Return (X, Y) of the center of cell containing provided text 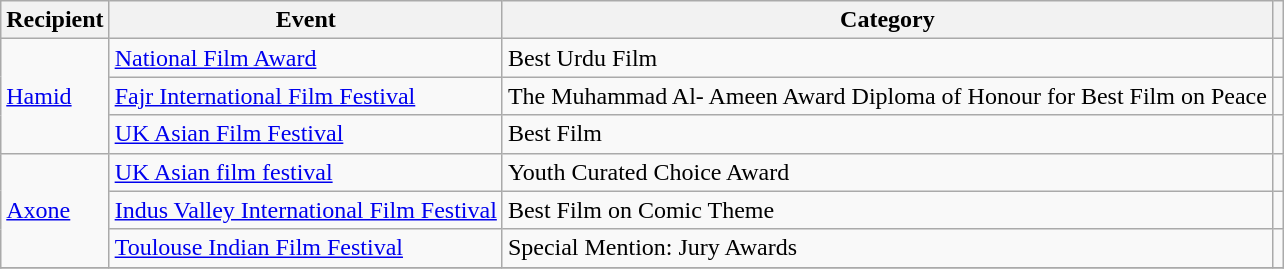
Special Mention: Jury Awards (887, 248)
Youth Curated Choice Award (887, 172)
Event (306, 20)
National Film Award (306, 58)
Indus Valley International Film Festival (306, 210)
Best Urdu Film (887, 58)
UK Asian Film Festival (306, 134)
Category (887, 20)
Axone (55, 210)
Fajr International Film Festival (306, 96)
Hamid (55, 96)
Recipient (55, 20)
Toulouse Indian Film Festival (306, 248)
The Muhammad Al- Ameen Award Diploma of Honour for Best Film on Peace (887, 96)
Best Film on Comic Theme (887, 210)
UK Asian film festival (306, 172)
Best Film (887, 134)
